Determine the (X, Y) coordinate at the center of the cell enclosing the given text.  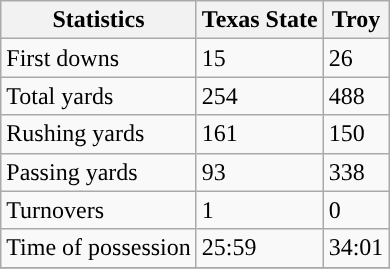
First downs (99, 58)
254 (260, 96)
Statistics (99, 20)
Troy (356, 20)
Time of possession (99, 248)
34:01 (356, 248)
Texas State (260, 20)
Rushing yards (99, 134)
150 (356, 134)
338 (356, 172)
Passing yards (99, 172)
161 (260, 134)
93 (260, 172)
0 (356, 210)
26 (356, 58)
1 (260, 210)
25:59 (260, 248)
Turnovers (99, 210)
Total yards (99, 96)
488 (356, 96)
15 (260, 58)
